Locate the cell with the specified text and output its [X, Y] center coordinate. 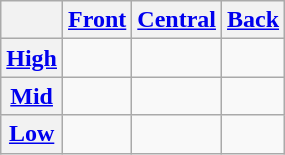
Back [254, 20]
Low [32, 134]
High [32, 58]
Front [98, 20]
Central [177, 20]
Mid [32, 96]
